Output the (x, y) coordinate of the center of the cell containing the given text.  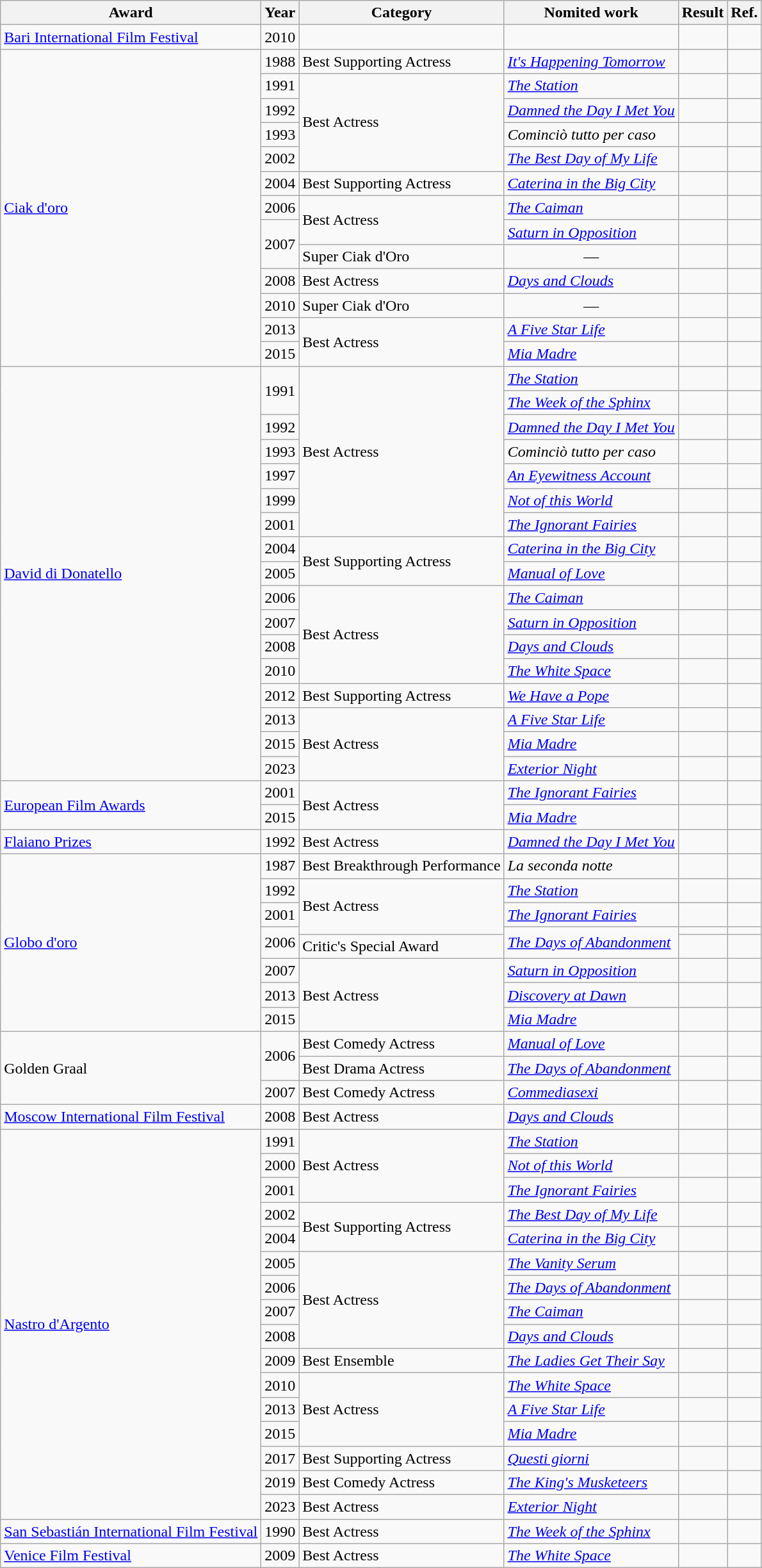
David di Donatello (131, 574)
1987 (280, 866)
The King's Musketeers (591, 1483)
Golden Graal (131, 1068)
Ciak d'oro (131, 208)
Flaiano Prizes (131, 842)
Nomited work (591, 13)
Best Drama Actress (401, 1068)
Result (702, 13)
Best Ensemble (401, 1360)
Award (131, 13)
The Ladies Get Their Say (591, 1360)
2012 (280, 695)
Best Breakthrough Performance (401, 866)
2000 (280, 1166)
Discovery at Dawn (591, 995)
European Film Awards (131, 805)
1997 (280, 476)
La seconda notte (591, 866)
Category (401, 13)
1988 (280, 61)
Venice Film Festival (131, 1556)
Moscow International Film Festival (131, 1117)
Year (280, 13)
Questi giorni (591, 1458)
The Vanity Serum (591, 1263)
Globo d'oro (131, 943)
Critic's Special Award (401, 946)
1999 (280, 500)
2019 (280, 1483)
Commediasexi (591, 1093)
1990 (280, 1531)
Ref. (744, 13)
An Eyewitness Account (591, 476)
Nastro d'Argento (131, 1325)
We Have a Pope (591, 695)
It's Happening Tomorrow (591, 61)
2017 (280, 1458)
Bari International Film Festival (131, 37)
San Sebastián International Film Festival (131, 1531)
